For the text-containing cell, return its midpoint in (X, Y) coordinate format. 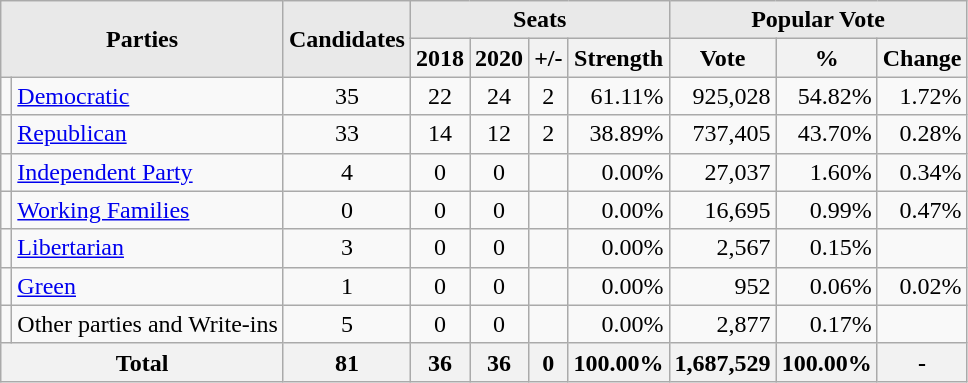
925,028 (722, 96)
12 (500, 134)
38.89% (618, 134)
Parties (142, 39)
Seats (540, 20)
14 (440, 134)
0.34% (922, 172)
4 (346, 172)
Democratic (148, 96)
2,567 (722, 248)
737,405 (722, 134)
0.28% (922, 134)
- (922, 362)
Total (142, 362)
0.47% (922, 210)
1.60% (826, 172)
952 (722, 286)
1.72% (922, 96)
16,695 (722, 210)
% (826, 58)
27,037 (722, 172)
0.06% (826, 286)
1 (346, 286)
Strength (618, 58)
+/- (548, 58)
33 (346, 134)
Other parties and Write-ins (148, 324)
0.17% (826, 324)
2018 (440, 58)
0.15% (826, 248)
2020 (500, 58)
2,877 (722, 324)
Independent Party (148, 172)
Vote (722, 58)
Change (922, 58)
43.70% (826, 134)
24 (500, 96)
61.11% (618, 96)
81 (346, 362)
1,687,529 (722, 362)
Working Families (148, 210)
5 (346, 324)
Republican (148, 134)
Green (148, 286)
Libertarian (148, 248)
Candidates (346, 39)
Popular Vote (818, 20)
3 (346, 248)
22 (440, 96)
35 (346, 96)
0.99% (826, 210)
0.02% (922, 286)
54.82% (826, 96)
